Search for the cell housing the specified text and yield its [X, Y] center coordinate. 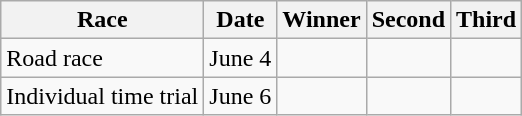
Date [240, 20]
Race [102, 20]
Individual time trial [102, 96]
Winner [322, 20]
Third [486, 20]
June 4 [240, 58]
Second [408, 20]
June 6 [240, 96]
Road race [102, 58]
